Determine the [x, y] coordinate at the center of the cell enclosing the given text.  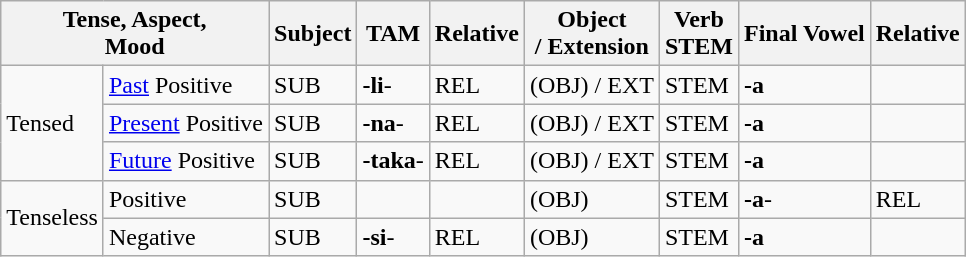
-taka- [393, 161]
-a- [804, 199]
Positive [186, 199]
-si- [393, 237]
Future Positive [186, 161]
Tense, Aspect,Mood [135, 34]
Subject [313, 34]
Tenseless [52, 218]
-li- [393, 85]
Tensed [52, 123]
Final Vowel [804, 34]
Present Positive [186, 123]
VerbSTEM [698, 34]
Negative [186, 237]
-na- [393, 123]
TAM [393, 34]
Past Positive [186, 85]
Object/ Extension [592, 34]
